Locate the cell with the specified text and output its [X, Y] center coordinate. 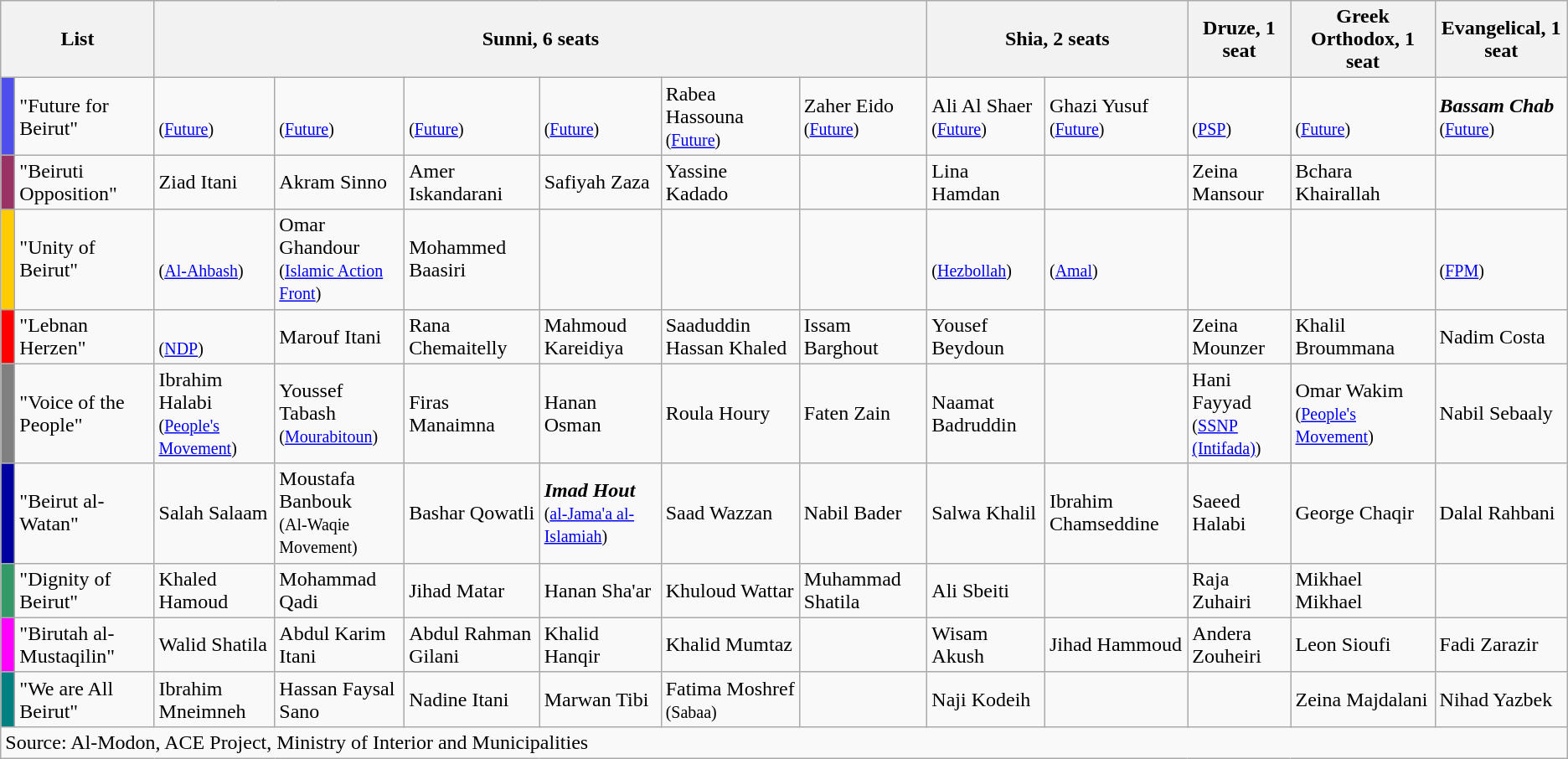
Khalid Hanqir [600, 645]
Issam Barghout [863, 337]
Safiyah Zaza [600, 183]
Marwan Tibi [600, 699]
Khuloud Wattar [730, 590]
(Hezbollah) [987, 260]
(FPM) [1501, 260]
Firas Manaimna [472, 414]
Salah Salaam [214, 513]
Nadine Itani [472, 699]
Faten Zain [863, 414]
Nabil Bader [863, 513]
Roula Houry [730, 414]
Dalal Rahbani [1501, 513]
Moustafa Banbouk(Al-Waqie Movement) [340, 513]
Salwa Khalil [987, 513]
Imad Hout(al-Jama'a al-Islamiah) [600, 513]
Hanan Sha'ar [600, 590]
Ibrahim Halabi(People's Movement) [214, 414]
"Voice of the People" [85, 414]
"Beirut al-Watan" [85, 513]
Jihad Hammoud [1116, 645]
List [77, 39]
"Unity of Beirut" [85, 260]
Khalid Mumtaz [730, 645]
(Al-Ahbash) [214, 260]
Muhammad Shatila [863, 590]
Naamat Badruddin [987, 414]
"Beiruti Opposition" [85, 183]
Mohammed Baasiri [472, 260]
"We are All Beirut" [85, 699]
Yousef Beydoun [987, 337]
"Dignity of Beirut" [85, 590]
Saaduddin Hassan Khaled [730, 337]
Rana Chemaitelly [472, 337]
Ali Sbeiti [987, 590]
Amer Iskandarani [472, 183]
Jihad Matar [472, 590]
Ghazi Yusuf(Future) [1116, 116]
Lina Hamdan [987, 183]
"Birutah al-Mustaqilin" [85, 645]
Mahmoud Kareidiya [600, 337]
Walid Shatila [214, 645]
Zaher Eido(Future) [863, 116]
Nihad Yazbek [1501, 699]
Youssef Tabash(Mourabitoun) [340, 414]
Raja Zuhairi [1240, 590]
Fatima Moshref(Sabaa) [730, 699]
Evangelical, 1 seat [1501, 39]
Zeina Mansour [1240, 183]
Bashar Qowatli [472, 513]
Hanan Osman [600, 414]
Omar Wakim(People's Movement) [1363, 414]
Naji Kodeih [987, 699]
Zeina Mounzer [1240, 337]
(NDP) [214, 337]
Sunni, 6 seats [541, 39]
Abdul Karim Itani [340, 645]
Omar Ghandour(Islamic Action Front) [340, 260]
Rabea Hassouna(Future) [730, 116]
"Future for Beirut" [85, 116]
George Chaqir [1363, 513]
Shia, 2 seats [1057, 39]
"Lebnan Herzen" [85, 337]
Source: Al-Modon, ACE Project, Ministry of Interior and Municipalities [784, 742]
Ali Al Shaer(Future) [987, 116]
Wisam Akush [987, 645]
Yassine Kadado [730, 183]
Bchara Khairallah [1363, 183]
Abdul Rahman Gilani [472, 645]
Marouf Itani [340, 337]
Ibrahim Mneimneh [214, 699]
Akram Sinno [340, 183]
Hani Fayyad(SSNP (Intifada)) [1240, 414]
Khalil Broummana [1363, 337]
(PSP) [1240, 116]
Saeed Halabi [1240, 513]
Nabil Sebaaly [1501, 414]
Khaled Hamoud [214, 590]
Greek Orthodox, 1 seat [1363, 39]
Ibrahim Chamseddine [1116, 513]
Hassan Faysal Sano [340, 699]
Mikhael Mikhael [1363, 590]
Mohammad Qadi [340, 590]
Saad Wazzan [730, 513]
Ziad Itani [214, 183]
Andera Zouheiri [1240, 645]
Fadi Zarazir [1501, 645]
Zeina Majdalani [1363, 699]
Nadim Costa [1501, 337]
(Amal) [1116, 260]
Leon Sioufi [1363, 645]
Bassam Chab(Future) [1501, 116]
Druze, 1 seat [1240, 39]
